Identify which cell holds the provided text, then report its [X, Y] central coordinate. 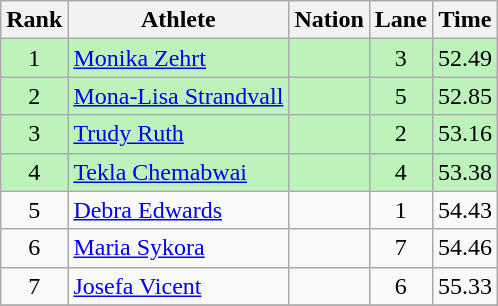
53.16 [464, 134]
Debra Edwards [178, 210]
52.49 [464, 58]
53.38 [464, 172]
Trudy Ruth [178, 134]
55.33 [464, 286]
Rank [34, 20]
Tekla Chemabwai [178, 172]
Mona-Lisa Strandvall [178, 96]
Time [464, 20]
Lane [400, 20]
Josefa Vicent [178, 286]
52.85 [464, 96]
54.43 [464, 210]
Maria Sykora [178, 248]
Monika Zehrt [178, 58]
Athlete [178, 20]
54.46 [464, 248]
Nation [329, 20]
